Pinpoint the cell where the given text exists, returning its (X, Y) midpoint coordinate. 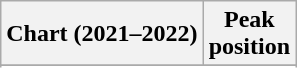
Peakposition (249, 34)
Chart (2021–2022) (102, 34)
